From the cell containing the given text, extract its center point as [x, y] coordinate. 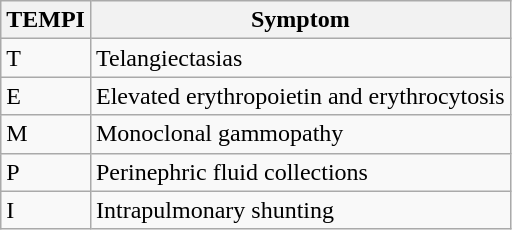
T [46, 58]
I [46, 210]
M [46, 134]
Monoclonal gammopathy [300, 134]
Intrapulmonary shunting [300, 210]
P [46, 172]
Perinephric fluid collections [300, 172]
Elevated erythropoietin and erythrocytosis [300, 96]
Telangiectasias [300, 58]
Symptom [300, 20]
E [46, 96]
TEMPI [46, 20]
